Identify which cell holds the provided text, then report its (X, Y) central coordinate. 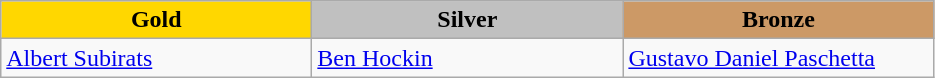
Gold (156, 20)
Ben Hockin (468, 58)
Albert Subirats (156, 58)
Gustavo Daniel Paschetta (778, 58)
Bronze (778, 20)
Silver (468, 20)
